Detect which cell encompasses the target text, then output its (x, y) center coordinate. 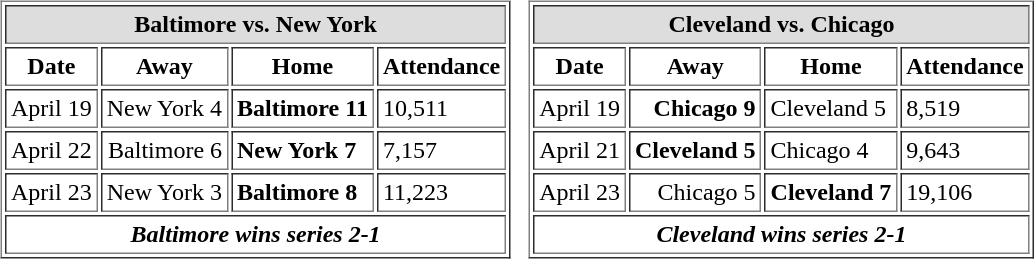
10,511 (442, 108)
Chicago 5 (696, 192)
Cleveland vs. Chicago (781, 24)
Baltimore 11 (302, 108)
Baltimore vs. New York (256, 24)
7,157 (442, 150)
Baltimore wins series 2-1 (256, 234)
Cleveland wins series 2-1 (781, 234)
April 21 (580, 150)
Chicago 9 (696, 108)
New York 7 (302, 150)
New York 4 (164, 108)
Cleveland 7 (832, 192)
April 22 (52, 150)
Baltimore 6 (164, 150)
Chicago 4 (832, 150)
Baltimore 8 (302, 192)
9,643 (964, 150)
11,223 (442, 192)
8,519 (964, 108)
19,106 (964, 192)
New York 3 (164, 192)
